From the cell containing the given text, extract its center point as [X, Y] coordinate. 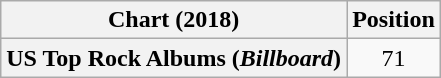
Position [394, 20]
71 [394, 58]
US Top Rock Albums (Billboard) [174, 58]
Chart (2018) [174, 20]
